Identify which cell holds the provided text, then report its [x, y] central coordinate. 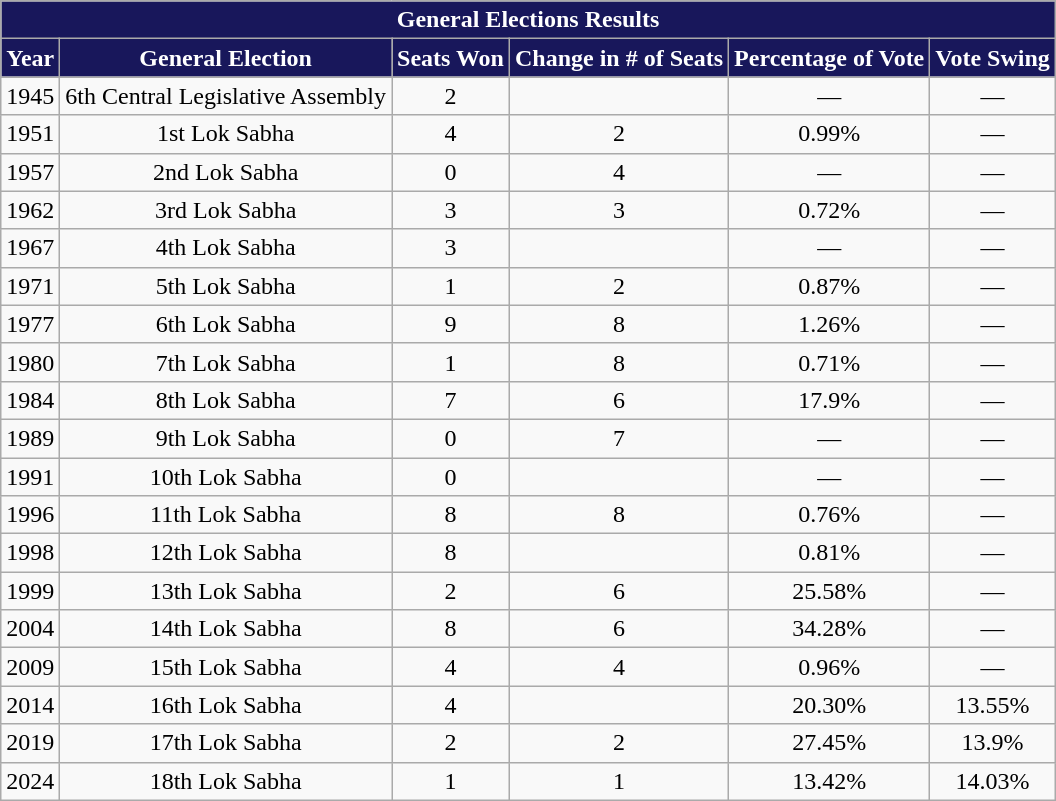
0.72% [830, 210]
14.03% [993, 781]
18th Lok Sabha [226, 781]
1980 [30, 362]
16th Lok Sabha [226, 705]
13.9% [993, 743]
1951 [30, 134]
0.99% [830, 134]
1971 [30, 286]
20.30% [830, 705]
2014 [30, 705]
27.45% [830, 743]
34.28% [830, 629]
4th Lok Sabha [226, 248]
3rd Lok Sabha [226, 210]
6th Lok Sabha [226, 324]
0.76% [830, 515]
10th Lok Sabha [226, 477]
15th Lok Sabha [226, 667]
0.96% [830, 667]
2nd Lok Sabha [226, 172]
1962 [30, 210]
13.42% [830, 781]
7th Lok Sabha [226, 362]
13.55% [993, 705]
2019 [30, 743]
5th Lok Sabha [226, 286]
Percentage of Vote [830, 58]
9 [451, 324]
1989 [30, 438]
6th Central Legislative Assembly [226, 96]
9th Lok Sabha [226, 438]
25.58% [830, 591]
2004 [30, 629]
0.87% [830, 286]
1st Lok Sabha [226, 134]
1967 [30, 248]
13th Lok Sabha [226, 591]
17.9% [830, 400]
Year [30, 58]
2009 [30, 667]
2024 [30, 781]
0.71% [830, 362]
1.26% [830, 324]
12th Lok Sabha [226, 553]
14th Lok Sabha [226, 629]
17th Lok Sabha [226, 743]
1996 [30, 515]
0.81% [830, 553]
11th Lok Sabha [226, 515]
Change in # of Seats [618, 58]
1945 [30, 96]
1998 [30, 553]
1977 [30, 324]
8th Lok Sabha [226, 400]
1984 [30, 400]
Vote Swing [993, 58]
1991 [30, 477]
1957 [30, 172]
General Election [226, 58]
Seats Won [451, 58]
1999 [30, 591]
General Elections Results [528, 20]
